Find where the given text appears and provide that cell's center as (X, Y) coordinate. 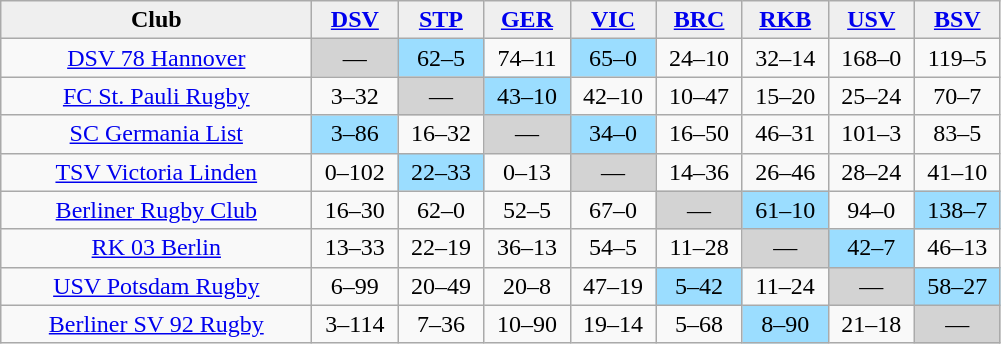
34–0 (613, 134)
43–10 (527, 96)
20–49 (441, 286)
5–68 (699, 324)
SC Germania List (156, 134)
16–30 (355, 210)
10–90 (527, 324)
42–10 (613, 96)
46–13 (957, 248)
22–19 (441, 248)
119–5 (957, 58)
RK 03 Berlin (156, 248)
52–5 (527, 210)
20–8 (527, 286)
83–5 (957, 134)
16–50 (699, 134)
USV Potsdam Rugby (156, 286)
46–31 (785, 134)
101–3 (871, 134)
14–36 (699, 172)
DSV 78 Hannover (156, 58)
138–7 (957, 210)
28–24 (871, 172)
GER (527, 20)
25–24 (871, 96)
10–47 (699, 96)
7–36 (441, 324)
26–46 (785, 172)
BRC (699, 20)
FC St. Pauli Rugby (156, 96)
19–14 (613, 324)
0–102 (355, 172)
DSV (355, 20)
RKB (785, 20)
58–27 (957, 286)
15–20 (785, 96)
16–32 (441, 134)
94–0 (871, 210)
74–11 (527, 58)
0–13 (527, 172)
3–86 (355, 134)
65–0 (613, 58)
STP (441, 20)
8–90 (785, 324)
USV (871, 20)
3–114 (355, 324)
54–5 (613, 248)
24–10 (699, 58)
5–42 (699, 286)
70–7 (957, 96)
32–14 (785, 58)
6–99 (355, 286)
67–0 (613, 210)
VIC (613, 20)
11–24 (785, 286)
Club (156, 20)
62–0 (441, 210)
Berliner Rugby Club (156, 210)
Berliner SV 92 Rugby (156, 324)
BSV (957, 20)
22–33 (441, 172)
21–18 (871, 324)
11–28 (699, 248)
61–10 (785, 210)
13–33 (355, 248)
62–5 (441, 58)
47–19 (613, 286)
42–7 (871, 248)
3–32 (355, 96)
TSV Victoria Linden (156, 172)
36–13 (527, 248)
168–0 (871, 58)
41–10 (957, 172)
